Output the [X, Y] coordinate of the center of the cell containing the given text.  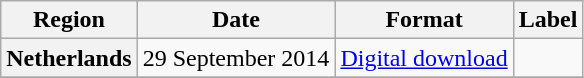
Date [236, 20]
Digital download [424, 58]
29 September 2014 [236, 58]
Format [424, 20]
Netherlands [69, 58]
Label [548, 20]
Region [69, 20]
